Determine the (X, Y) coordinate at the center of the cell enclosing the given text.  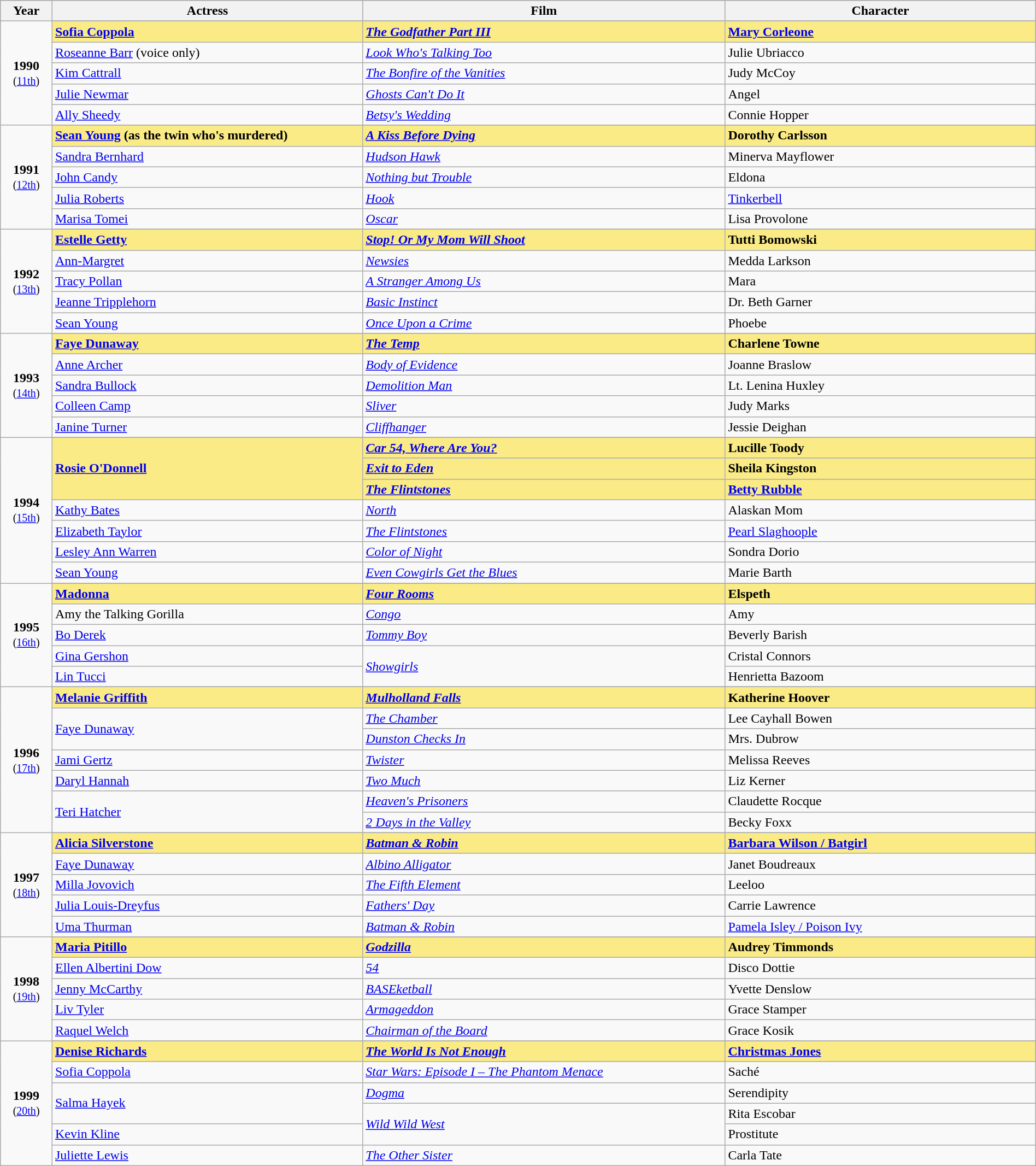
Armageddon (544, 1010)
Stop! Or My Mom Will Shoot (544, 239)
John Candy (207, 177)
1994(15th) (26, 510)
Sheila Kingston (880, 468)
Julia Roberts (207, 198)
Color of Night (544, 552)
Carrie Lawrence (880, 905)
Actress (207, 11)
Raquel Welch (207, 1030)
Jeanne Tripplehorn (207, 302)
Janet Boudreaux (880, 864)
Melissa Reeves (880, 760)
Ghosts Can't Do It (544, 94)
Dunston Checks In (544, 739)
Ellen Albertini Dow (207, 968)
Twister (544, 760)
Salma Hayek (207, 1103)
Maria Pitillo (207, 947)
Gina Gershon (207, 656)
Grace Kosik (880, 1030)
Bo Derek (207, 635)
54 (544, 968)
2 Days in the Valley (544, 822)
Newsies (544, 261)
The World Is Not Enough (544, 1051)
Elizabeth Taylor (207, 531)
Demolition Man (544, 385)
Once Upon a Crime (544, 323)
Oscar (544, 219)
Kathy Bates (207, 510)
Medda Larkson (880, 261)
Lt. Lenina Huxley (880, 385)
Amy (880, 614)
Hook (544, 198)
Christmas Jones (880, 1051)
Liz Kerner (880, 781)
Serendipity (880, 1093)
Look Who's Talking Too (544, 52)
Audrey Timmonds (880, 947)
Carla Tate (880, 1155)
Rosie O'Donnell (207, 468)
Jessie Deighan (880, 427)
Two Much (544, 781)
1995(16th) (26, 635)
Judy Marks (880, 406)
Cliffhanger (544, 427)
Phoebe (880, 323)
Exit to Eden (544, 468)
Tommy Boy (544, 635)
1991(12th) (26, 177)
Lin Tucci (207, 677)
Sandra Bullock (207, 385)
Marisa Tomei (207, 219)
Congo (544, 614)
Hudson Hawk (544, 156)
Car 54, Where Are You? (544, 448)
Lucille Toody (880, 448)
The Godfather Part III (544, 32)
Heaven's Prisoners (544, 801)
Amy the Talking Gorilla (207, 614)
The Chamber (544, 718)
Julia Louis-Dreyfus (207, 905)
Wild Wild West (544, 1124)
Jami Gertz (207, 760)
Lisa Provolone (880, 219)
Leeloo (880, 884)
Pamela Isley / Poison Ivy (880, 927)
1999(20th) (26, 1103)
Godzilla (544, 947)
Sliver (544, 406)
Colleen Camp (207, 406)
Lee Cayhall Bowen (880, 718)
Anne Archer (207, 365)
Even Cowgirls Get the Blues (544, 572)
The Fifth Element (544, 884)
Sandra Bernhard (207, 156)
Film (544, 11)
Sondra Dorio (880, 552)
Henrietta Bazoom (880, 677)
Angel (880, 94)
Melanie Griffith (207, 698)
Betty Rubble (880, 489)
Body of Evidence (544, 365)
Beverly Barish (880, 635)
Dr. Beth Garner (880, 302)
Disco Dottie (880, 968)
The Temp (544, 344)
BASEketball (544, 989)
Barbara Wilson / Batgirl (880, 843)
Tutti Bomowski (880, 239)
Teri Hatcher (207, 812)
Mara (880, 282)
Kevin Kline (207, 1134)
Ally Sheedy (207, 115)
1997(18th) (26, 884)
Juliette Lewis (207, 1155)
The Bonfire of the Vanities (544, 73)
Four Rooms (544, 593)
Kim Cattrall (207, 73)
Roseanne Barr (voice only) (207, 52)
Pearl Slaghoople (880, 531)
Fathers' Day (544, 905)
Eldona (880, 177)
A Stranger Among Us (544, 282)
A Kiss Before Dying (544, 136)
Cristal Connors (880, 656)
Liv Tyler (207, 1010)
The Other Sister (544, 1155)
Elspeth (880, 593)
Julie Newmar (207, 94)
Character (880, 11)
Jenny McCarthy (207, 989)
Milla Jovovich (207, 884)
1998(19th) (26, 989)
Daryl Hannah (207, 781)
Sean Young (as the twin who's murdered) (207, 136)
Becky Foxx (880, 822)
Tinkerbell (880, 198)
North (544, 510)
1990(11th) (26, 73)
Dogma (544, 1093)
1993(14th) (26, 385)
Lesley Ann Warren (207, 552)
Janine Turner (207, 427)
Marie Barth (880, 572)
Katherine Hoover (880, 698)
Star Wars: Episode I – The Phantom Menace (544, 1072)
Madonna (207, 593)
Chairman of the Board (544, 1030)
Tracy Pollan (207, 282)
Denise Richards (207, 1051)
1996(17th) (26, 760)
Mulholland Falls (544, 698)
Alaskan Mom (880, 510)
Minerva Mayflower (880, 156)
Saché (880, 1072)
Albino Alligator (544, 864)
Dorothy Carlsson (880, 136)
Prostitute (880, 1134)
Joanne Braslow (880, 365)
Grace Stamper (880, 1010)
Year (26, 11)
Estelle Getty (207, 239)
Showgirls (544, 666)
Nothing but Trouble (544, 177)
Rita Escobar (880, 1114)
Uma Thurman (207, 927)
Connie Hopper (880, 115)
Claudette Rocque (880, 801)
Judy McCoy (880, 73)
1992(13th) (26, 281)
Betsy's Wedding (544, 115)
Alicia Silverstone (207, 843)
Charlene Towne (880, 344)
Mrs. Dubrow (880, 739)
Basic Instinct (544, 302)
Yvette Denslow (880, 989)
Mary Corleone (880, 32)
Julie Ubriacco (880, 52)
Ann-Margret (207, 261)
